Scan for the cell matching the given text and deliver its [x, y] coordinate at center. 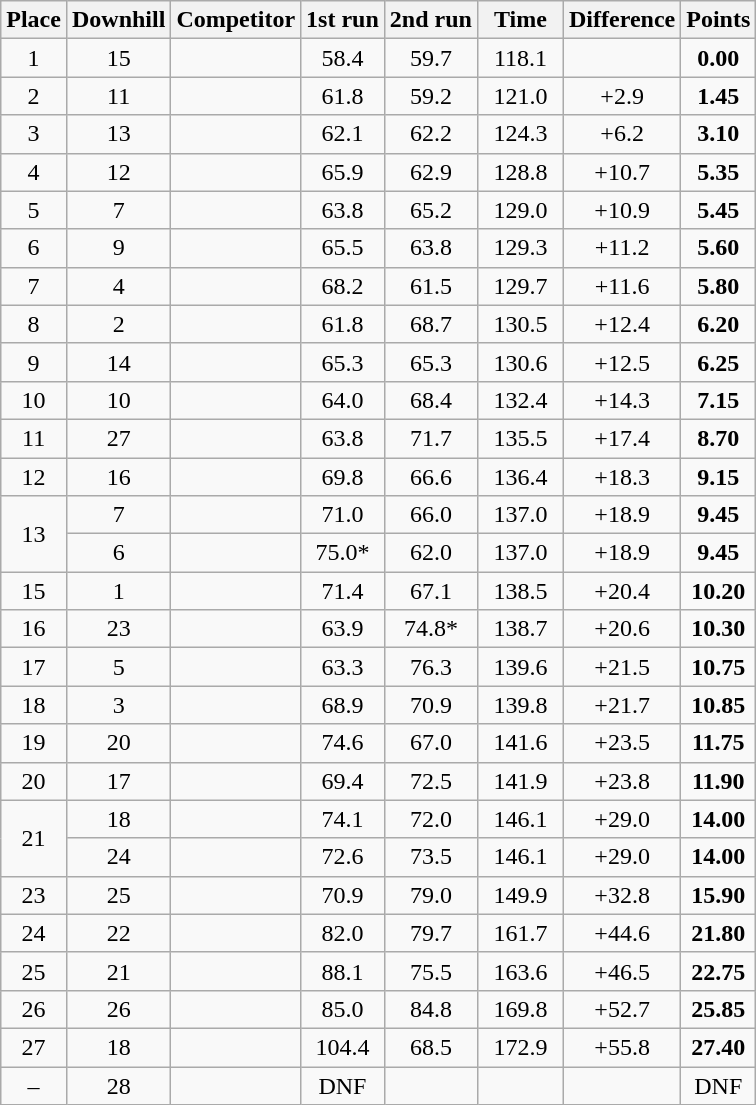
28 [118, 1085]
15.90 [718, 895]
6.25 [718, 362]
75.0* [343, 553]
10.85 [718, 705]
+2.9 [622, 96]
Points [718, 20]
76.3 [430, 667]
72.6 [343, 857]
84.8 [430, 1009]
+10.9 [622, 210]
118.1 [520, 58]
+23.8 [622, 781]
66.6 [430, 477]
8.70 [718, 438]
82.0 [343, 933]
+10.7 [622, 172]
25.85 [718, 1009]
14 [118, 362]
161.7 [520, 933]
0.00 [718, 58]
79.7 [430, 933]
61.5 [430, 286]
8 [34, 324]
Downhill [118, 20]
139.6 [520, 667]
129.7 [520, 286]
1.45 [718, 96]
141.6 [520, 743]
74.6 [343, 743]
59.7 [430, 58]
22 [118, 933]
68.2 [343, 286]
85.0 [343, 1009]
3.10 [718, 134]
+21.7 [622, 705]
124.3 [520, 134]
1st run [343, 20]
149.9 [520, 895]
11.75 [718, 743]
68.9 [343, 705]
135.5 [520, 438]
62.0 [430, 553]
74.1 [343, 819]
73.5 [430, 857]
72.0 [430, 819]
5.60 [718, 248]
+11.2 [622, 248]
172.9 [520, 1047]
Time [520, 20]
64.0 [343, 400]
5.80 [718, 286]
141.9 [520, 781]
5.35 [718, 172]
+46.5 [622, 971]
Difference [622, 20]
Place [34, 20]
+17.4 [622, 438]
65.5 [343, 248]
66.0 [430, 515]
+55.8 [622, 1047]
121.0 [520, 96]
+23.5 [622, 743]
10.75 [718, 667]
+20.6 [622, 629]
62.2 [430, 134]
75.5 [430, 971]
68.7 [430, 324]
+52.7 [622, 1009]
65.9 [343, 172]
19 [34, 743]
132.4 [520, 400]
72.5 [430, 781]
58.4 [343, 58]
128.8 [520, 172]
68.4 [430, 400]
+20.4 [622, 591]
138.7 [520, 629]
67.0 [430, 743]
69.8 [343, 477]
Competitor [236, 20]
138.5 [520, 591]
67.1 [430, 591]
71.7 [430, 438]
7.15 [718, 400]
+18.3 [622, 477]
104.4 [343, 1047]
6.20 [718, 324]
+6.2 [622, 134]
10.30 [718, 629]
10.20 [718, 591]
130.5 [520, 324]
74.8* [430, 629]
169.8 [520, 1009]
63.3 [343, 667]
11.90 [718, 781]
71.4 [343, 591]
+11.6 [622, 286]
79.0 [430, 895]
65.2 [430, 210]
+12.4 [622, 324]
68.5 [430, 1047]
163.6 [520, 971]
5.45 [718, 210]
62.1 [343, 134]
62.9 [430, 172]
– [34, 1085]
129.3 [520, 248]
+44.6 [622, 933]
59.2 [430, 96]
130.6 [520, 362]
136.4 [520, 477]
27.40 [718, 1047]
+21.5 [622, 667]
2nd run [430, 20]
22.75 [718, 971]
+12.5 [622, 362]
69.4 [343, 781]
+14.3 [622, 400]
71.0 [343, 515]
+32.8 [622, 895]
63.9 [343, 629]
9.15 [718, 477]
21.80 [718, 933]
129.0 [520, 210]
139.8 [520, 705]
88.1 [343, 971]
